For the text-containing cell, return its midpoint in (x, y) coordinate format. 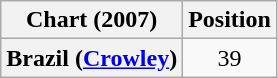
Brazil (Crowley) (92, 58)
39 (230, 58)
Position (230, 20)
Chart (2007) (92, 20)
